Output the (x, y) coordinate of the center of the cell containing the given text.  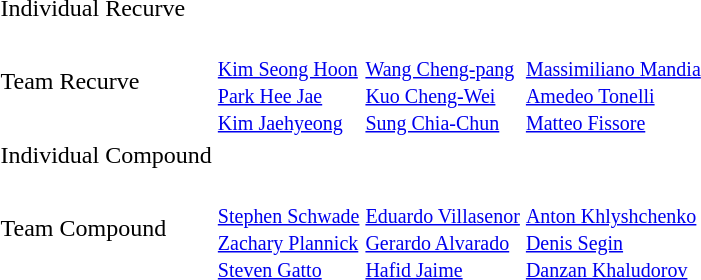
Kim Seong Hoon Park Hee JaeKim Jaehyeong (288, 82)
Wang Cheng-pang Kuo Cheng-WeiSung Chia-Chun (442, 82)
